Determine the (X, Y) coordinate at the center of the cell enclosing the given text.  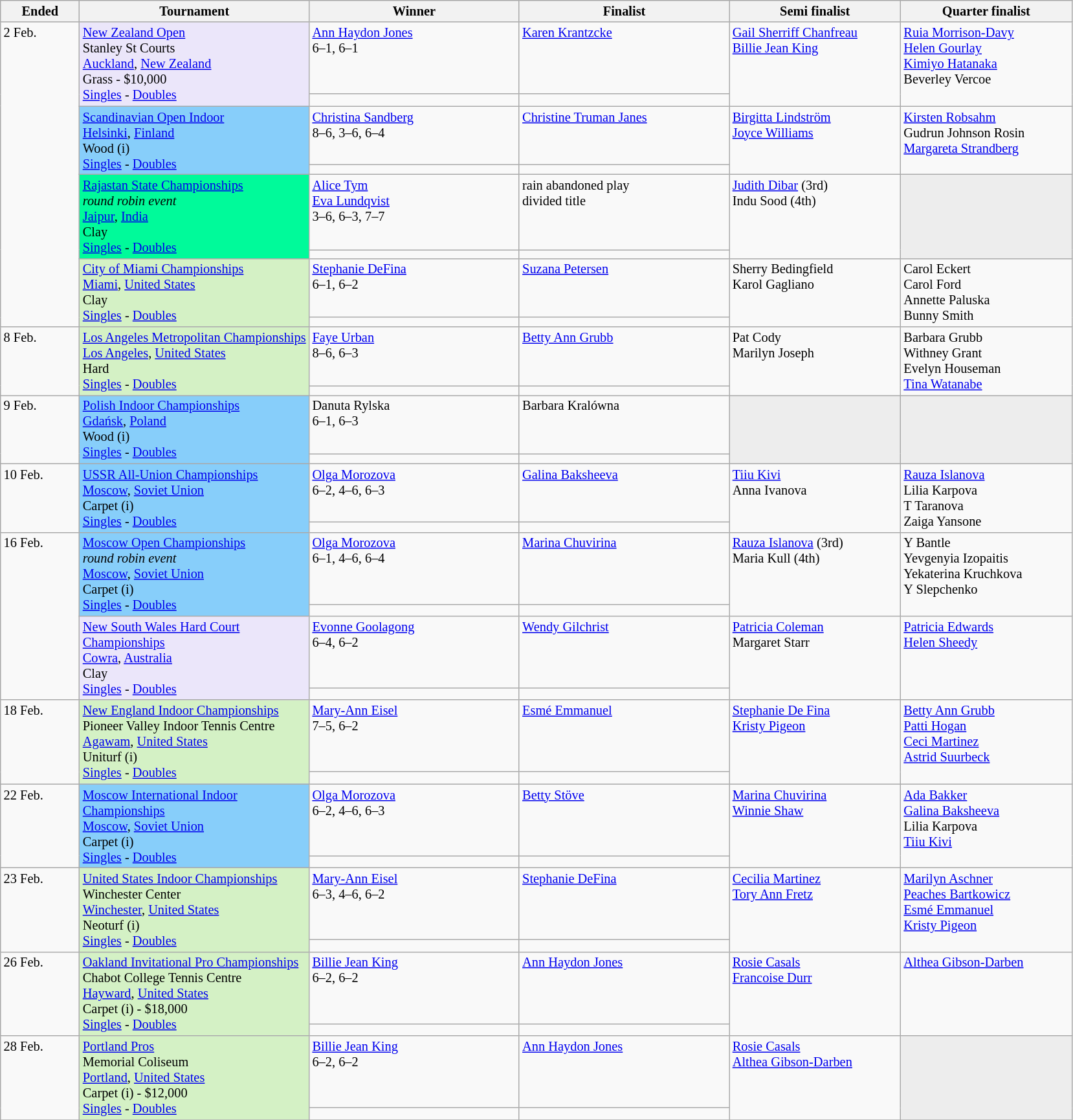
Rauza Islanova (3rd) Maria Kull (4th) (815, 574)
Birgitta Lindström Joyce Williams (815, 140)
23 Feb. (40, 910)
28 Feb. (40, 1078)
Faye Urban 8–6, 6–3 (414, 356)
9 Feb. (40, 429)
Ended (40, 11)
16 Feb. (40, 616)
Winner (414, 11)
18 Feb. (40, 742)
26 Feb. (40, 994)
Carol Eckert Carol Ford Annette Paluska Bunny Smith (986, 293)
Scandinavian Open IndoorHelsinki, FinlandWood (i)Singles - Doubles (194, 140)
Christina Sandberg8–6, 3–6, 6–4 (414, 135)
Tournament (194, 11)
Kirsten Robsahm Gudrun Johnson Rosin Margareta Strandberg (986, 140)
Portland ProsMemorial Coliseum Portland, United StatesCarpet (i) - $12,000 Singles - Doubles (194, 1078)
Ada Bakker Galina Baksheeva Lilia Karpova Tiiu Kivi (986, 826)
rain abandoned playdivided title (624, 212)
Betty Ann Grubb Patti Hogan Ceci Martinez Astrid Suurbeck (986, 742)
Esmé Emmanuel (624, 735)
Polish Indoor ChampionshipsGdańsk, PolandWood (i)Singles - Doubles (194, 429)
10 Feb. (40, 498)
Semi finalist (815, 11)
Los Angeles Metropolitan ChampionshipsLos Angeles, United StatesHardSingles - Doubles (194, 361)
Mary-Ann Eisel 7–5, 6–2 (414, 735)
Moscow International Indoor ChampionshipsMoscow, Soviet UnionCarpet (i)Singles - Doubles (194, 826)
Patricia Coleman Margaret Starr (815, 658)
New Zealand Open Stanley St CourtsAuckland, New ZealandGrass - $10,000Singles - Doubles (194, 64)
Betty Ann Grubb (624, 356)
United States Indoor ChampionshipsWinchester CenterWinchester, United StatesNeoturf (i)Singles - Doubles (194, 910)
22 Feb. (40, 826)
Wendy Gilchrist (624, 651)
Sherry Bedingfield Karol Gagliano (815, 293)
Marina Chuvirina Winnie Shaw (815, 826)
Ruia Morrison-Davy Helen Gourlay Kimiyo Hatanaka Beverley Vercoe (986, 64)
Judith Dibar (3rd) Indu Sood (4th) (815, 216)
Rauza Islanova Lilia Karpova T Taranova Zaiga Yansone (986, 498)
Barbara Grubb Withney Grant Evelyn Houseman Tina Watanabe (986, 361)
Galina Baksheeva (624, 493)
Tiiu Kivi Anna Ivanova (815, 498)
City of Miami ChampionshipsMiami, United StatesClaySingles - Doubles (194, 293)
Quarter finalist (986, 11)
8 Feb. (40, 361)
Y Bantle Yevgenyia Izopaitis Yekaterina Kruchkova Y Slepchenko (986, 574)
Marilyn Aschner Peaches Bartkowicz Esmé Emmanuel Kristy Pigeon (986, 910)
Alice Tym Eva Lundqvist 3–6, 6–3, 7–7 (414, 212)
Suzana Petersen (624, 287)
Patricia Edwards Helen Sheedy (986, 658)
Mary-Ann Eisel 6–3, 4–6, 6–2 (414, 904)
Stephanie DeFina (624, 904)
Karen Krantzcke (624, 58)
Ann Haydon Jones6–1, 6–1 (414, 58)
Pat Cody Marilyn Joseph (815, 361)
Evonne Goolagong6–4, 6–2 (414, 651)
USSR All-Union ChampionshipsMoscow, Soviet UnionCarpet (i)Singles - Doubles (194, 498)
2 Feb. (40, 175)
Betty Stöve (624, 820)
Marina Chuvirina (624, 568)
Stephanie DeFina 6–1, 6–2 (414, 287)
Rosie Casals Althea Gibson-Darben (815, 1078)
Althea Gibson-Darben (986, 994)
Gail Sherriff Chanfreau Billie Jean King (815, 64)
Stephanie De Fina Kristy Pigeon (815, 742)
Danuta Rylska6–1, 6–3 (414, 424)
Finalist (624, 11)
Rajastan State Championshipsround robin eventJaipur, IndiaClaySingles - Doubles (194, 216)
New England Indoor ChampionshipsPioneer Valley Indoor Tennis CentreAgawam, United StatesUniturf (i)Singles - Doubles (194, 742)
New South Wales Hard Court Championships Cowra, AustraliaClaySingles - Doubles (194, 658)
Christine Truman Janes (624, 135)
Oakland Invitational Pro ChampionshipsChabot College Tennis CentreHayward, United StatesCarpet (i) - $18,000 Singles - Doubles (194, 994)
Moscow Open Championshipsround robin eventMoscow, Soviet UnionCarpet (i)Singles - Doubles (194, 574)
Olga Morozova6–1, 4–6, 6–4 (414, 568)
Cecilia Martinez Tory Ann Fretz (815, 910)
Barbara Kralówna (624, 424)
Rosie Casals Francoise Durr (815, 994)
